Search for the cell housing the specified text and yield its (X, Y) center coordinate. 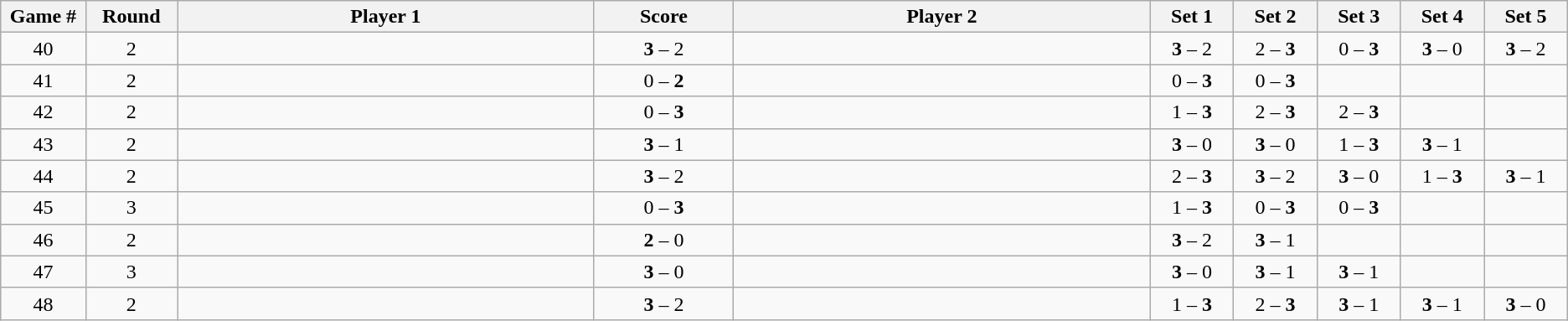
40 (44, 49)
0 – 2 (663, 80)
45 (44, 208)
Set 2 (1276, 17)
41 (44, 80)
47 (44, 272)
Set 3 (1359, 17)
Set 5 (1526, 17)
Game # (44, 17)
46 (44, 240)
Score (663, 17)
Set 4 (1442, 17)
48 (44, 303)
Player 1 (386, 17)
Set 1 (1192, 17)
2 – 0 (663, 240)
42 (44, 112)
Round (131, 17)
Player 2 (941, 17)
44 (44, 176)
43 (44, 144)
